Find where the given text appears and provide that cell's center as [X, Y] coordinate. 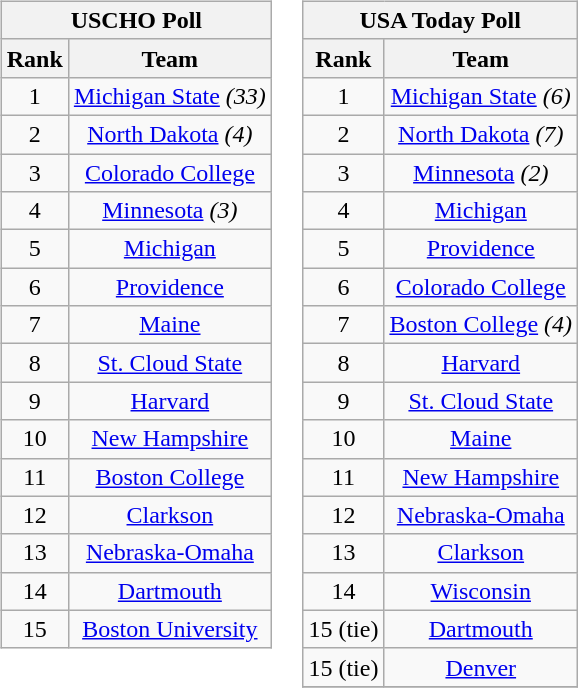
Minnesota (2) [481, 173]
Denver [481, 667]
15 [34, 629]
Michigan State (33) [170, 96]
USA Today Poll [440, 20]
North Dakota (7) [481, 134]
Minnesota (3) [170, 211]
Wisconsin [481, 591]
North Dakota (4) [170, 134]
Boston University [170, 629]
Michigan State (6) [481, 96]
Boston College (4) [481, 325]
Boston College [170, 477]
USCHO Poll [136, 20]
